Provide the (X, Y) coordinate of the cell's center where the given text is located.  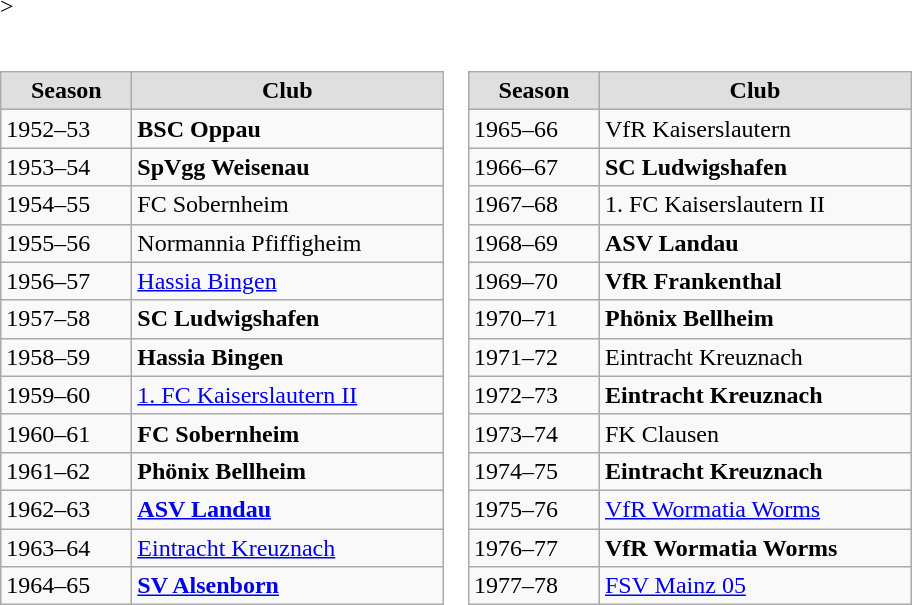
1972–73 (534, 395)
1963–64 (66, 547)
1967–68 (534, 205)
Normannia Pfiffigheim (288, 243)
1953–54 (66, 167)
1965–66 (534, 129)
FK Clausen (754, 433)
VfR Kaiserslautern (754, 129)
FSV Mainz 05 (754, 586)
1959–60 (66, 395)
1977–78 (534, 586)
1957–58 (66, 319)
VfR Frankenthal (754, 281)
1964–65 (66, 586)
1974–75 (534, 471)
BSC Oppau (288, 129)
1960–61 (66, 433)
1970–71 (534, 319)
1969–70 (534, 281)
1971–72 (534, 357)
1975–76 (534, 509)
SpVgg Weisenau (288, 167)
1966–67 (534, 167)
1962–63 (66, 509)
SV Alsenborn (288, 586)
1973–74 (534, 433)
1976–77 (534, 547)
1954–55 (66, 205)
1961–62 (66, 471)
1952–53 (66, 129)
1958–59 (66, 357)
1956–57 (66, 281)
1955–56 (66, 243)
1968–69 (534, 243)
